Find where the given text appears and provide that cell's center as [x, y] coordinate. 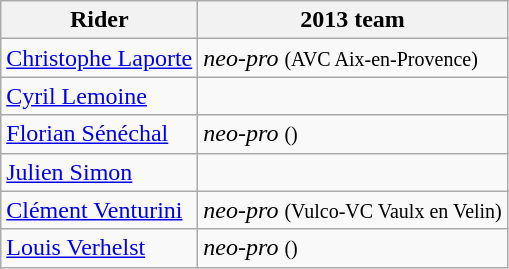
neo-pro (AVC Aix-en-Provence) [353, 58]
Julien Simon [100, 172]
2013 team [353, 20]
Florian Sénéchal [100, 134]
Cyril Lemoine [100, 96]
neo-pro (Vulco-VC Vaulx en Velin) [353, 210]
Rider [100, 20]
Clément Venturini [100, 210]
Louis Verhelst [100, 248]
Christophe Laporte [100, 58]
